Identify which cell holds the provided text, then report its [x, y] central coordinate. 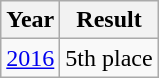
2016 [30, 58]
5th place [109, 58]
Year [30, 20]
Result [109, 20]
